Detect which cell encompasses the target text, then output its (x, y) center coordinate. 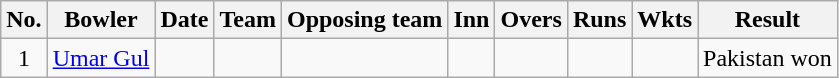
Overs (531, 20)
Runs (599, 20)
Pakistan won (768, 58)
Inn (472, 20)
Opposing team (364, 20)
Wkts (665, 20)
Team (248, 20)
1 (24, 58)
Umar Gul (101, 58)
Bowler (101, 20)
No. (24, 20)
Result (768, 20)
Date (184, 20)
